Capture the cell that displays the provided text and extract its [X, Y] central coordinate. 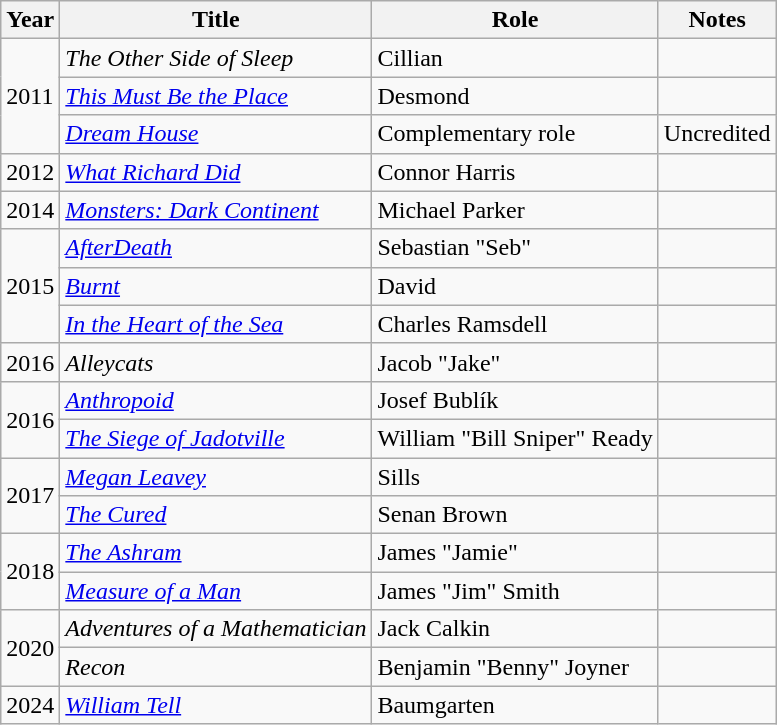
AfterDeath [216, 248]
2020 [30, 648]
Monsters: Dark Continent [216, 210]
What Richard Did [216, 172]
2014 [30, 210]
Josef Bublík [515, 400]
Complementary role [515, 134]
Jack Calkin [515, 629]
Benjamin "Benny" Joyner [515, 667]
James "Jim" Smith [515, 591]
2024 [30, 705]
2011 [30, 96]
David [515, 286]
Michael Parker [515, 210]
Desmond [515, 96]
Baumgarten [515, 705]
Uncredited [717, 134]
The Other Side of Sleep [216, 58]
Role [515, 20]
Anthropoid [216, 400]
Recon [216, 667]
Burnt [216, 286]
James "Jamie" [515, 553]
Dream House [216, 134]
2018 [30, 572]
William "Bill Sniper" Ready [515, 438]
Alleycats [216, 362]
The Ashram [216, 553]
Adventures of a Mathematician [216, 629]
Charles Ramsdell [515, 324]
Jacob "Jake" [515, 362]
Sills [515, 477]
Measure of a Man [216, 591]
William Tell [216, 705]
In the Heart of the Sea [216, 324]
Year [30, 20]
This Must Be the Place [216, 96]
The Cured [216, 515]
2017 [30, 496]
Title [216, 20]
Connor Harris [515, 172]
Cillian [515, 58]
2012 [30, 172]
The Siege of Jadotville [216, 438]
Notes [717, 20]
Sebastian "Seb" [515, 248]
Senan Brown [515, 515]
2015 [30, 286]
Megan Leavey [216, 477]
